Identify which cell holds the provided text, then report its [X, Y] central coordinate. 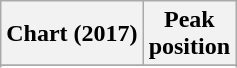
Peak position [189, 34]
Chart (2017) [72, 34]
